Identify which cell holds the provided text, then report its [x, y] central coordinate. 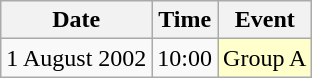
Time [185, 20]
Group A [265, 58]
Date [76, 20]
1 August 2002 [76, 58]
10:00 [185, 58]
Event [265, 20]
